Output the [x, y] coordinate of the center of the cell containing the given text.  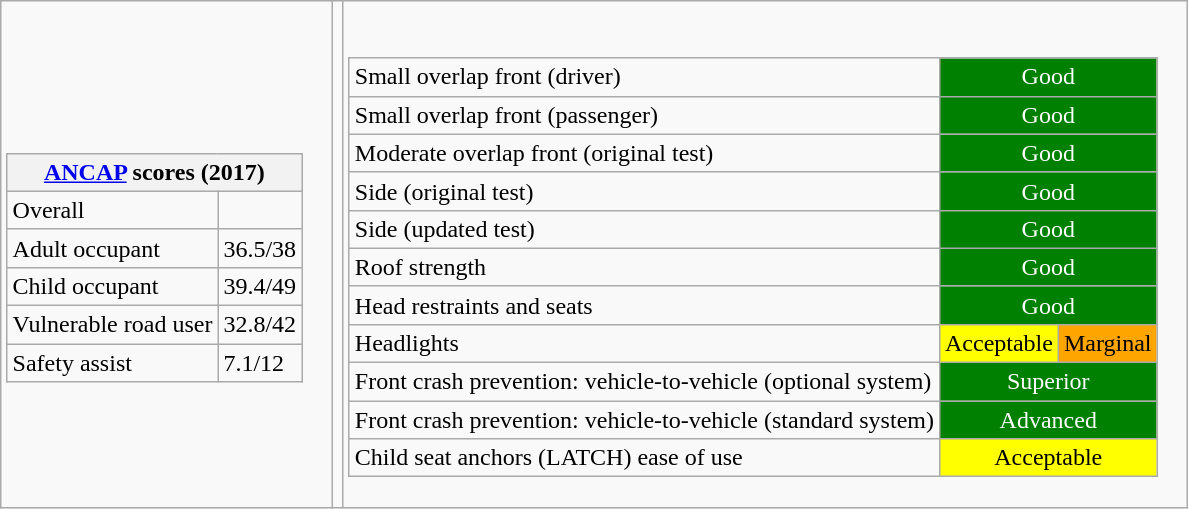
Front crash prevention: vehicle-to-vehicle (standard system) [644, 420]
Headlights [644, 343]
ANCAP scores (2017) Overall Adult occupant 36.5/38 Child occupant 39.4/49 Vulnerable road user 32.8/42 Safety assist 7.1/12 [166, 254]
Roof strength [644, 267]
Front crash prevention: vehicle-to-vehicle (optional system) [644, 382]
Small overlap front (driver) [644, 77]
ANCAP scores (2017) [154, 172]
Head restraints and seats [644, 305]
Small overlap front (passenger) [644, 115]
Moderate overlap front (original test) [644, 153]
Adult occupant [112, 248]
Overall [112, 210]
Child occupant [112, 286]
Safety assist [112, 363]
32.8/42 [260, 324]
39.4/49 [260, 286]
Advanced [1048, 420]
Side (updated test) [644, 229]
Child seat anchors (LATCH) ease of use [644, 458]
36.5/38 [260, 248]
Marginal [1108, 343]
Side (original test) [644, 191]
Superior [1048, 382]
Vulnerable road user [112, 324]
7.1/12 [260, 363]
